Capture the cell that displays the provided text and extract its [x, y] central coordinate. 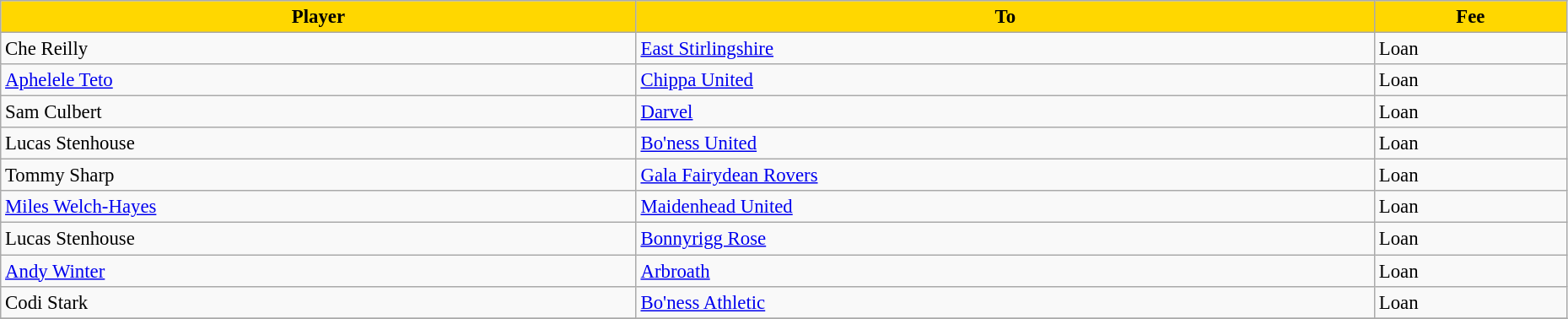
Bo'ness Athletic [1005, 302]
Sam Culbert [319, 112]
Chippa United [1005, 80]
Bonnyrigg Rose [1005, 239]
Che Reilly [319, 49]
East Stirlingshire [1005, 49]
Miles Welch-Hayes [319, 207]
Fee [1470, 17]
Codi Stark [319, 302]
Arbroath [1005, 271]
Aphelele Teto [319, 80]
Tommy Sharp [319, 176]
Player [319, 17]
Gala Fairydean Rovers [1005, 176]
Bo'ness United [1005, 143]
Darvel [1005, 112]
To [1005, 17]
Andy Winter [319, 271]
Maidenhead United [1005, 207]
